Detect which cell encompasses the target text, then output its [X, Y] center coordinate. 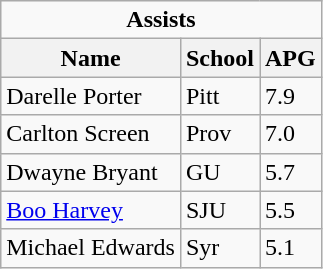
Syr [220, 248]
School [220, 58]
7.9 [291, 96]
Dwayne Bryant [91, 172]
SJU [220, 210]
GU [220, 172]
Prov [220, 134]
Assists [161, 20]
Darelle Porter [91, 96]
Carlton Screen [91, 134]
5.7 [291, 172]
Name [91, 58]
Michael Edwards [91, 248]
5.5 [291, 210]
APG [291, 58]
7.0 [291, 134]
Pitt [220, 96]
5.1 [291, 248]
Boo Harvey [91, 210]
